Detect which cell encompasses the target text, then output its (x, y) center coordinate. 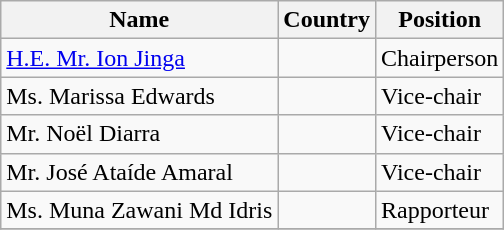
Ms. Marissa Edwards (140, 96)
H.E. Mr. Ion Jinga (140, 58)
Position (440, 20)
Mr. Noël Diarra (140, 134)
Chairperson (440, 58)
Mr. José Ataíde Amaral (140, 172)
Ms. Muna Zawani Md Idris (140, 210)
Rapporteur (440, 210)
Country (327, 20)
Name (140, 20)
